Capture the cell that displays the provided text and extract its [X, Y] central coordinate. 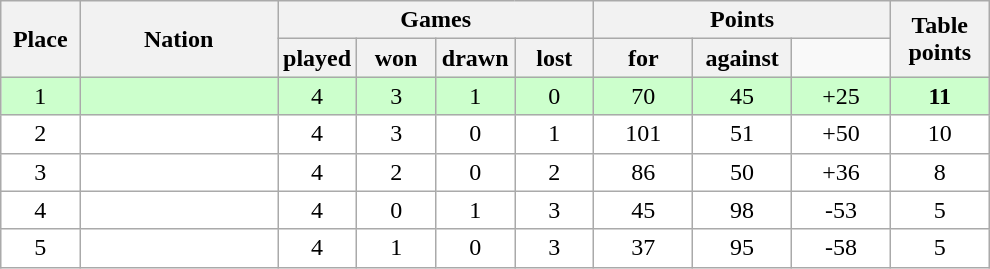
51 [742, 134]
70 [644, 96]
+25 [842, 96]
10 [940, 134]
against [742, 58]
played [318, 58]
Place [40, 39]
won [396, 58]
-53 [842, 210]
86 [644, 172]
lost [554, 58]
37 [644, 248]
Games [436, 20]
Points [742, 20]
+50 [842, 134]
for [644, 58]
101 [644, 134]
Nation [179, 39]
+36 [842, 172]
Tablepoints [940, 39]
95 [742, 248]
drawn [476, 58]
98 [742, 210]
8 [940, 172]
50 [742, 172]
11 [940, 96]
-58 [842, 248]
